Output the (x, y) coordinate of the center of the cell containing the given text.  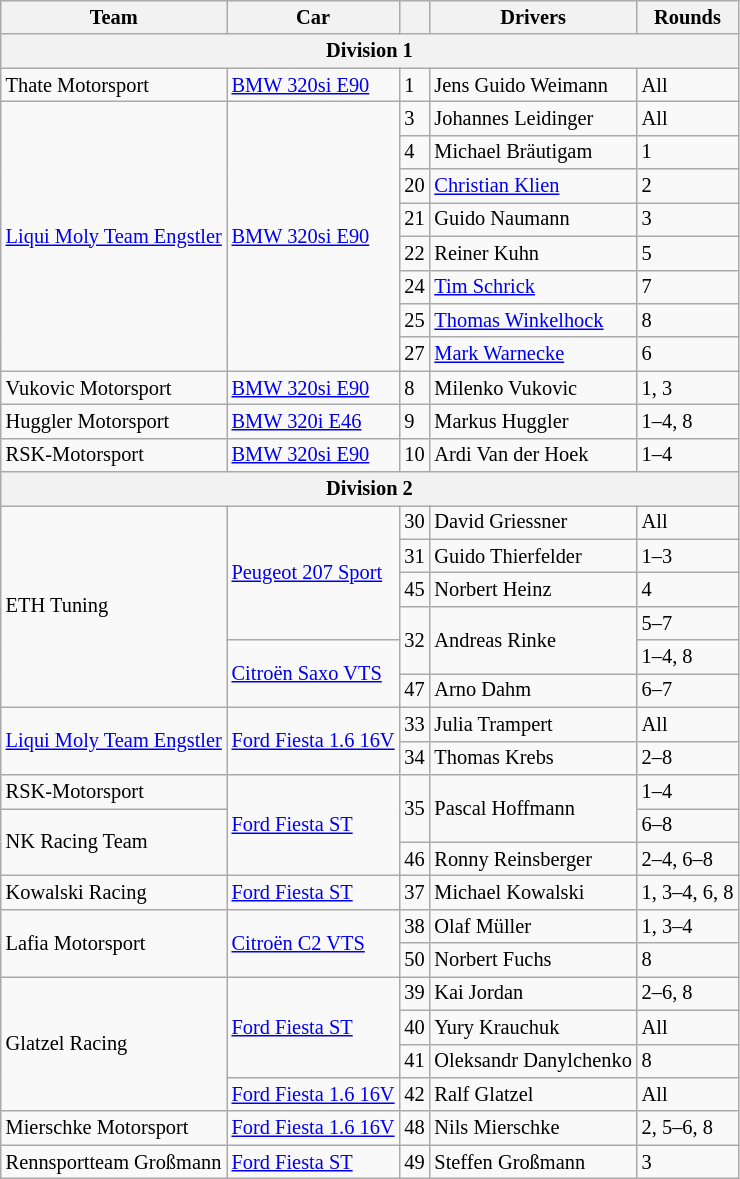
1, 3–4 (688, 926)
Markus Huggler (532, 421)
Nils Mierschke (532, 1128)
1–3 (688, 556)
50 (414, 960)
Norbert Fuchs (532, 960)
Michael Bräutigam (532, 152)
Milenko Vukovic (532, 388)
Citroën C2 VTS (314, 942)
Olaf Müller (532, 926)
10 (414, 455)
Lafia Motorsport (114, 942)
34 (414, 758)
6 (688, 354)
Kowalski Racing (114, 892)
BMW 320i E46 (314, 421)
Christian Klien (532, 186)
1, 3 (688, 388)
Norbert Heinz (532, 589)
Ronny Reinsberger (532, 859)
Thate Motorsport (114, 85)
David Griessner (532, 522)
25 (414, 320)
38 (414, 926)
40 (414, 1027)
Drivers (532, 17)
9 (414, 421)
Rounds (688, 17)
31 (414, 556)
Thomas Krebs (532, 758)
Steffen Großmann (532, 1162)
2 (688, 186)
Oleksandr Danylchenko (532, 1061)
2–6, 8 (688, 993)
2–8 (688, 758)
33 (414, 724)
1, 3–4, 6, 8 (688, 892)
NK Racing Team (114, 842)
2–4, 6–8 (688, 859)
Michael Kowalski (532, 892)
Kai Jordan (532, 993)
Car (314, 17)
Mierschke Motorsport (114, 1128)
35 (414, 808)
20 (414, 186)
Huggler Motorsport (114, 421)
Yury Krauchuk (532, 1027)
Citroën Saxo VTS (314, 674)
32 (414, 640)
41 (414, 1061)
49 (414, 1162)
ETH Tuning (114, 606)
Glatzel Racing (114, 1044)
37 (414, 892)
Andreas Rinke (532, 640)
42 (414, 1094)
27 (414, 354)
45 (414, 589)
Mark Warnecke (532, 354)
48 (414, 1128)
6–7 (688, 690)
Jens Guido Weimann (532, 85)
Rennsportteam Großmann (114, 1162)
Julia Trampert (532, 724)
Peugeot 207 Sport (314, 572)
Vukovic Motorsport (114, 388)
30 (414, 522)
Tim Schrick (532, 287)
Guido Thierfelder (532, 556)
Pascal Hoffmann (532, 808)
Guido Naumann (532, 219)
2, 5–6, 8 (688, 1128)
39 (414, 993)
Team (114, 17)
47 (414, 690)
5 (688, 253)
Arno Dahm (532, 690)
7 (688, 287)
5–7 (688, 623)
Johannes Leidinger (532, 118)
21 (414, 219)
46 (414, 859)
Ralf Glatzel (532, 1094)
6–8 (688, 825)
24 (414, 287)
22 (414, 253)
Division 1 (370, 51)
Division 2 (370, 489)
Ardi Van der Hoek (532, 455)
Reiner Kuhn (532, 253)
Thomas Winkelhock (532, 320)
